Capture the cell that displays the provided text and extract its (x, y) central coordinate. 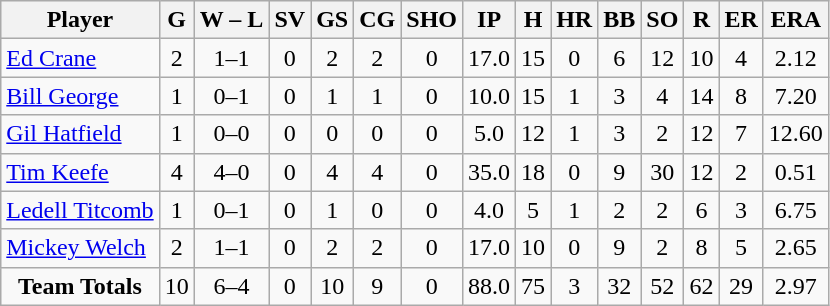
R (702, 20)
Team Totals (80, 286)
4.0 (490, 210)
Bill George (80, 96)
SHO (432, 20)
30 (662, 172)
Ed Crane (80, 58)
10.0 (490, 96)
12.60 (796, 134)
H (534, 20)
HR (574, 20)
35.0 (490, 172)
G (176, 20)
Player (80, 20)
IP (490, 20)
4–0 (232, 172)
GS (332, 20)
62 (702, 286)
ER (741, 20)
SO (662, 20)
7 (741, 134)
2.12 (796, 58)
CG (378, 20)
88.0 (490, 286)
Gil Hatfield (80, 134)
75 (534, 286)
7.20 (796, 96)
52 (662, 286)
2.97 (796, 286)
SV (290, 20)
18 (534, 172)
BB (620, 20)
2.65 (796, 248)
W – L (232, 20)
14 (702, 96)
6–4 (232, 286)
ERA (796, 20)
5.0 (490, 134)
29 (741, 286)
0–0 (232, 134)
6.75 (796, 210)
Mickey Welch (80, 248)
Ledell Titcomb (80, 210)
Tim Keefe (80, 172)
0.51 (796, 172)
32 (620, 286)
